Pinpoint the cell where the given text exists, returning its [X, Y] midpoint coordinate. 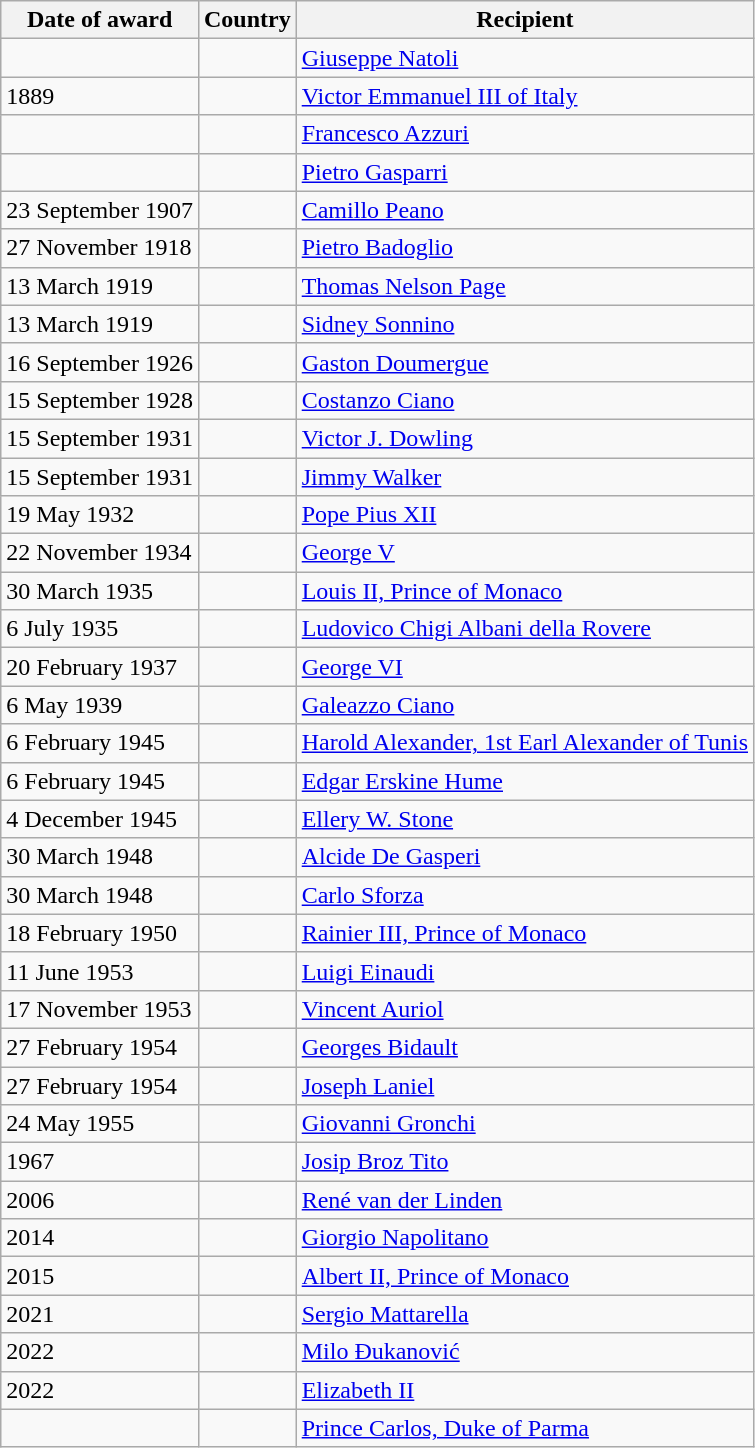
Alcide De Gasperi [524, 857]
22 November 1934 [100, 553]
Recipient [524, 20]
Francesco Azzuri [524, 134]
6 May 1939 [100, 705]
Gaston Doumergue [524, 362]
Carlo Sforza [524, 895]
17 November 1953 [100, 1009]
Josip Broz Tito [524, 1162]
Louis II, Prince of Monaco [524, 591]
René van der Linden [524, 1200]
24 May 1955 [100, 1124]
Ellery W. Stone [524, 819]
6 July 1935 [100, 629]
19 May 1932 [100, 515]
15 September 1928 [100, 400]
2014 [100, 1238]
2021 [100, 1314]
Rainier III, Prince of Monaco [524, 933]
Victor Emmanuel III of Italy [524, 96]
Luigi Einaudi [524, 971]
Ludovico Chigi Albani della Rovere [524, 629]
Pietro Gasparri [524, 172]
Edgar Erskine Hume [524, 781]
Milo Đukanović [524, 1352]
1889 [100, 96]
Harold Alexander, 1st Earl Alexander of Tunis [524, 743]
Victor J. Dowling [524, 438]
23 September 1907 [100, 210]
Date of award [100, 20]
27 November 1918 [100, 248]
30 March 1935 [100, 591]
4 December 1945 [100, 819]
Giuseppe Natoli [524, 58]
20 February 1937 [100, 667]
Giorgio Napolitano [524, 1238]
Albert II, Prince of Monaco [524, 1276]
Sidney Sonnino [524, 324]
Elizabeth II [524, 1390]
1967 [100, 1162]
2006 [100, 1200]
16 September 1926 [100, 362]
Pope Pius XII [524, 515]
Georges Bidault [524, 1047]
Joseph Laniel [524, 1085]
George V [524, 553]
Galeazzo Ciano [524, 705]
11 June 1953 [100, 971]
Jimmy Walker [524, 477]
Country [247, 20]
18 February 1950 [100, 933]
Sergio Mattarella [524, 1314]
2015 [100, 1276]
Pietro Badoglio [524, 248]
Prince Carlos, Duke of Parma [524, 1428]
Thomas Nelson Page [524, 286]
Costanzo Ciano [524, 400]
Vincent Auriol [524, 1009]
Camillo Peano [524, 210]
George VI [524, 667]
Giovanni Gronchi [524, 1124]
